Locate the cell with the specified text and output its [x, y] center coordinate. 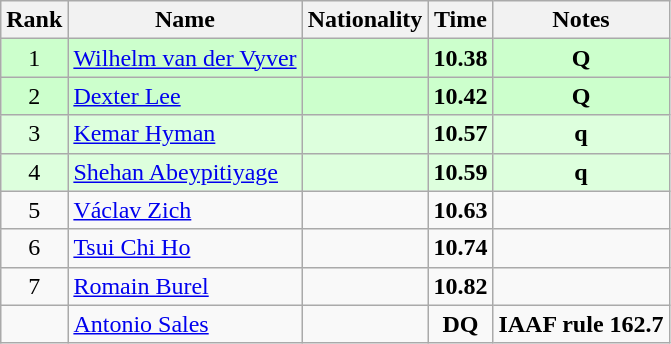
4 [34, 172]
6 [34, 248]
Václav Zich [185, 210]
Time [460, 20]
10.38 [460, 58]
3 [34, 134]
DQ [460, 324]
2 [34, 96]
Dexter Lee [185, 96]
Wilhelm van der Vyver [185, 58]
10.82 [460, 286]
Antonio Sales [185, 324]
Kemar Hyman [185, 134]
10.74 [460, 248]
Shehan Abeypitiyage [185, 172]
10.42 [460, 96]
Rank [34, 20]
IAAF rule 162.7 [581, 324]
5 [34, 210]
10.57 [460, 134]
7 [34, 286]
10.63 [460, 210]
1 [34, 58]
Nationality [365, 20]
Romain Burel [185, 286]
Tsui Chi Ho [185, 248]
Notes [581, 20]
10.59 [460, 172]
Name [185, 20]
